Locate the cell with the specified text and output its (X, Y) center coordinate. 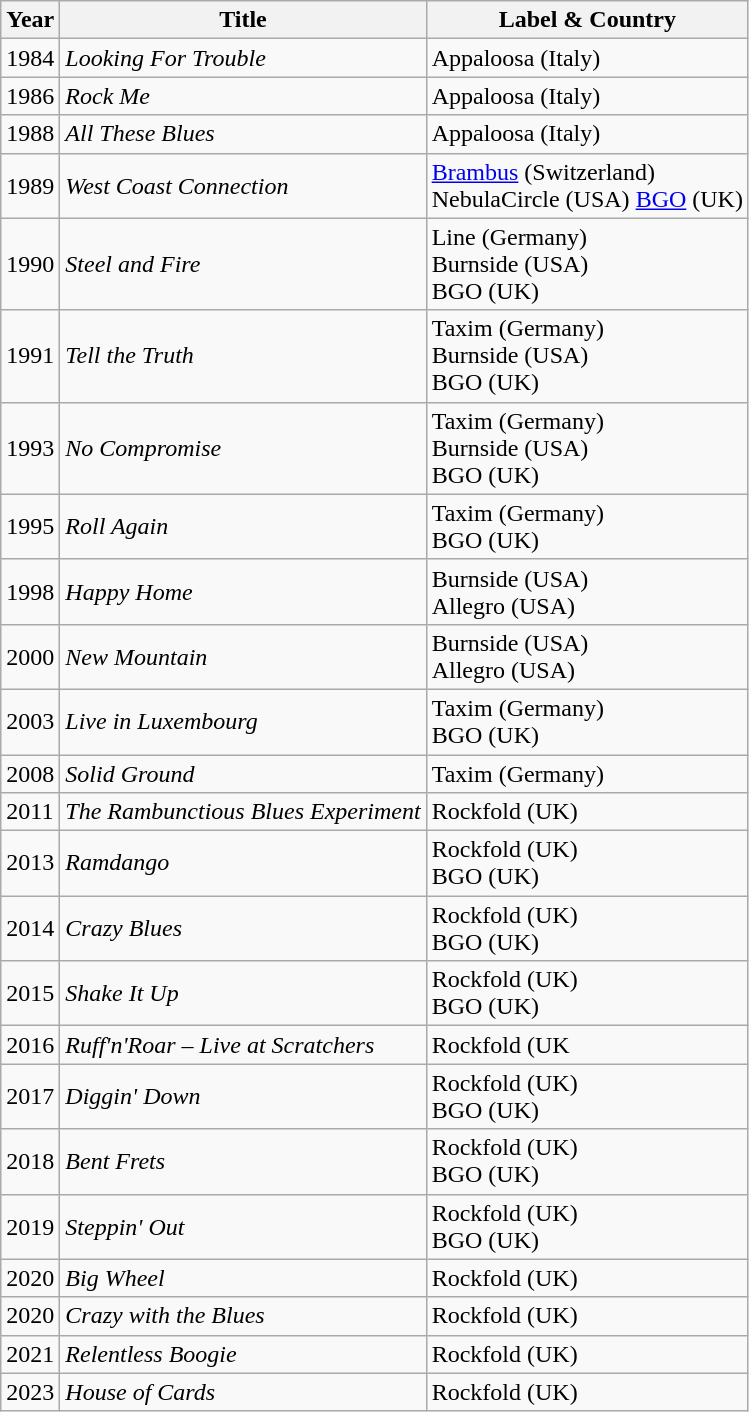
Tell the Truth (243, 356)
1986 (30, 96)
2016 (30, 1045)
Line (Germany) Burnside (USA) BGO (UK) (587, 264)
New Mountain (243, 656)
2021 (30, 1354)
Shake It Up (243, 994)
Label & Country (587, 20)
Crazy Blues (243, 928)
2013 (30, 864)
The Rambunctious Blues Experiment (243, 812)
Rockfold (UK (587, 1045)
Bent Frets (243, 1162)
Diggin' Down (243, 1096)
Live in Luxembourg (243, 722)
All These Blues (243, 134)
Ramdango (243, 864)
Crazy with the Blues (243, 1316)
2000 (30, 656)
2019 (30, 1226)
Roll Again (243, 526)
Looking For Trouble (243, 58)
1989 (30, 186)
Year (30, 20)
Big Wheel (243, 1278)
2011 (30, 812)
No Compromise (243, 448)
1995 (30, 526)
2014 (30, 928)
1993 (30, 448)
1988 (30, 134)
2017 (30, 1096)
1984 (30, 58)
Ruff'n'Roar – Live at Scratchers (243, 1045)
1998 (30, 592)
West Coast Connection (243, 186)
1991 (30, 356)
Taxim (Germany) (587, 773)
Relentless Boogie (243, 1354)
Solid Ground (243, 773)
House of Cards (243, 1392)
2003 (30, 722)
Steel and Fire (243, 264)
1990 (30, 264)
Happy Home (243, 592)
Title (243, 20)
Brambus (Switzerland) NebulaCircle (USA) BGO (UK) (587, 186)
Rock Me (243, 96)
2018 (30, 1162)
2015 (30, 994)
2023 (30, 1392)
2008 (30, 773)
Steppin' Out (243, 1226)
